Extract the (x, y) coordinate from the center of the cell holding the provided text.  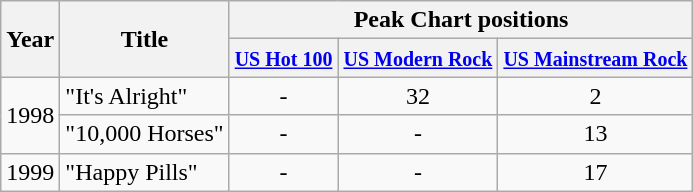
Title (144, 39)
13 (596, 134)
32 (418, 96)
1998 (30, 115)
17 (596, 172)
1999 (30, 172)
"Happy Pills" (144, 172)
"10,000 Horses" (144, 134)
US Hot 100 (284, 58)
Peak Chart positions (461, 20)
US Mainstream Rock (596, 58)
US Modern Rock (418, 58)
Year (30, 39)
"It's Alright" (144, 96)
2 (596, 96)
